Output the [x, y] coordinate of the center of the cell containing the given text.  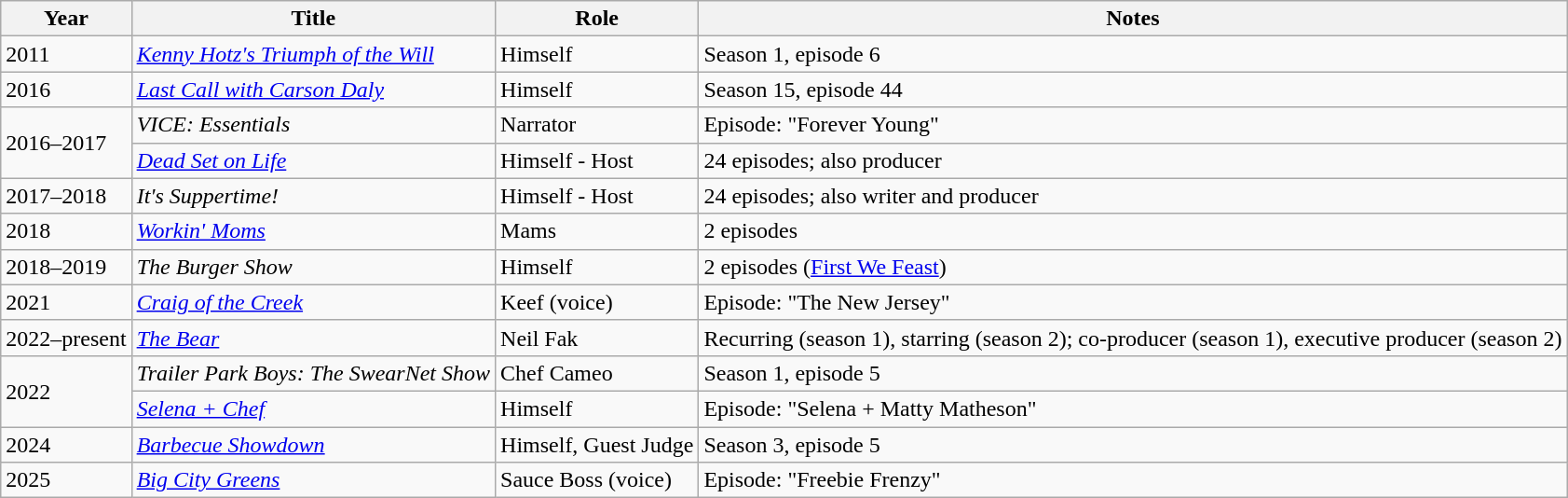
2024 [66, 445]
Episode: "Selena + Matty Matheson" [1133, 408]
2 episodes (First We Feast) [1133, 267]
2018–2019 [66, 267]
Keef (voice) [597, 302]
The Bear [313, 338]
Barbecue Showdown [313, 445]
2016–2017 [66, 143]
2025 [66, 480]
Season 3, episode 5 [1133, 445]
Selena + Chef [313, 408]
It's Suppertime! [313, 196]
24 episodes; also writer and producer [1133, 196]
2021 [66, 302]
24 episodes; also producer [1133, 160]
Chef Cameo [597, 373]
2017–2018 [66, 196]
The Burger Show [313, 267]
Role [597, 19]
Kenny Hotz's Triumph of the Will [313, 54]
Season 1, episode 5 [1133, 373]
Himself, Guest Judge [597, 445]
Trailer Park Boys: The SwearNet Show [313, 373]
Mams [597, 231]
2022 [66, 391]
Year [66, 19]
Episode: "The New Jersey" [1133, 302]
Narrator [597, 125]
Workin' Moms [313, 231]
Episode: "Freebie Frenzy" [1133, 480]
Episode: "Forever Young" [1133, 125]
Neil Fak [597, 338]
2018 [66, 231]
Big City Greens [313, 480]
Craig of the Creek [313, 302]
Recurring (season 1), starring (season 2); co-producer (season 1), executive producer (season 2) [1133, 338]
Season 15, episode 44 [1133, 90]
Sauce Boss (voice) [597, 480]
2022–present [66, 338]
Title [313, 19]
Notes [1133, 19]
Season 1, episode 6 [1133, 54]
2016 [66, 90]
Dead Set on Life [313, 160]
2011 [66, 54]
Last Call with Carson Daly [313, 90]
2 episodes [1133, 231]
VICE: Essentials [313, 125]
